Output the (x, y) coordinate of the center of the cell containing the given text.  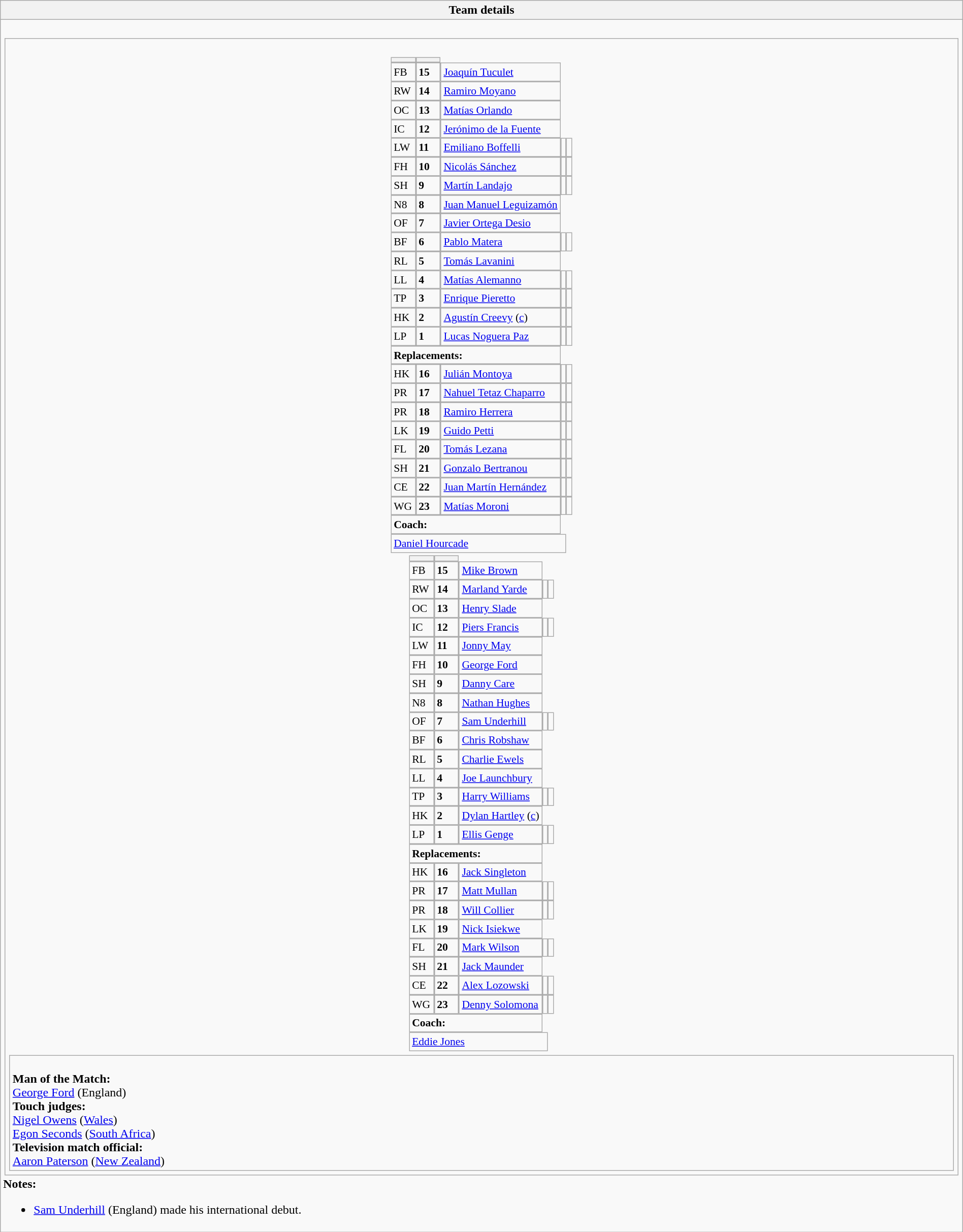
Piers Francis (501, 627)
Joaquín Tuculet (501, 72)
Ramiro Herrera (501, 411)
Julián Montoya (501, 374)
Sam Underhill (501, 721)
Ramiro Moyano (501, 91)
Emiliano Boffelli (501, 147)
Nick Isiekwe (501, 928)
Nicolás Sánchez (501, 167)
Eddie Jones (478, 1042)
Jonny May (501, 646)
Harry Williams (501, 796)
Dylan Hartley (c) (501, 816)
George Ford (501, 664)
Tomás Lavanini (501, 261)
Matías Alemanno (501, 279)
Jack Singleton (501, 872)
Javier Ortega Desio (501, 223)
Pablo Matera (501, 242)
Alex Lozowski (501, 985)
Mark Wilson (501, 948)
Juan Martín Hernández (501, 487)
Will Collier (501, 910)
Marland Yarde (501, 589)
Tomás Lezana (501, 449)
Jack Maunder (501, 966)
Lucas Noguera Paz (501, 336)
Matías Orlando (501, 110)
Juan Manuel Leguizamón (501, 204)
Chris Robshaw (501, 740)
Matías Moroni (501, 506)
Matt Mullan (501, 891)
Team details (482, 10)
Denny Solomona (501, 1004)
Gonzalo Bertranou (501, 468)
Mike Brown (501, 571)
Joe Launchbury (501, 778)
Ellis Genge (501, 834)
Enrique Pieretto (501, 299)
Guido Petti (501, 431)
Henry Slade (501, 608)
Jerónimo de la Fuente (501, 129)
Daniel Hourcade (478, 543)
Martín Landajo (501, 185)
Danny Care (501, 684)
Nathan Hughes (501, 703)
Charlie Ewels (501, 759)
Nahuel Tetaz Chaparro (501, 393)
Agustín Creevy (c) (501, 317)
